From the cell containing the given text, extract its center point as (X, Y) coordinate. 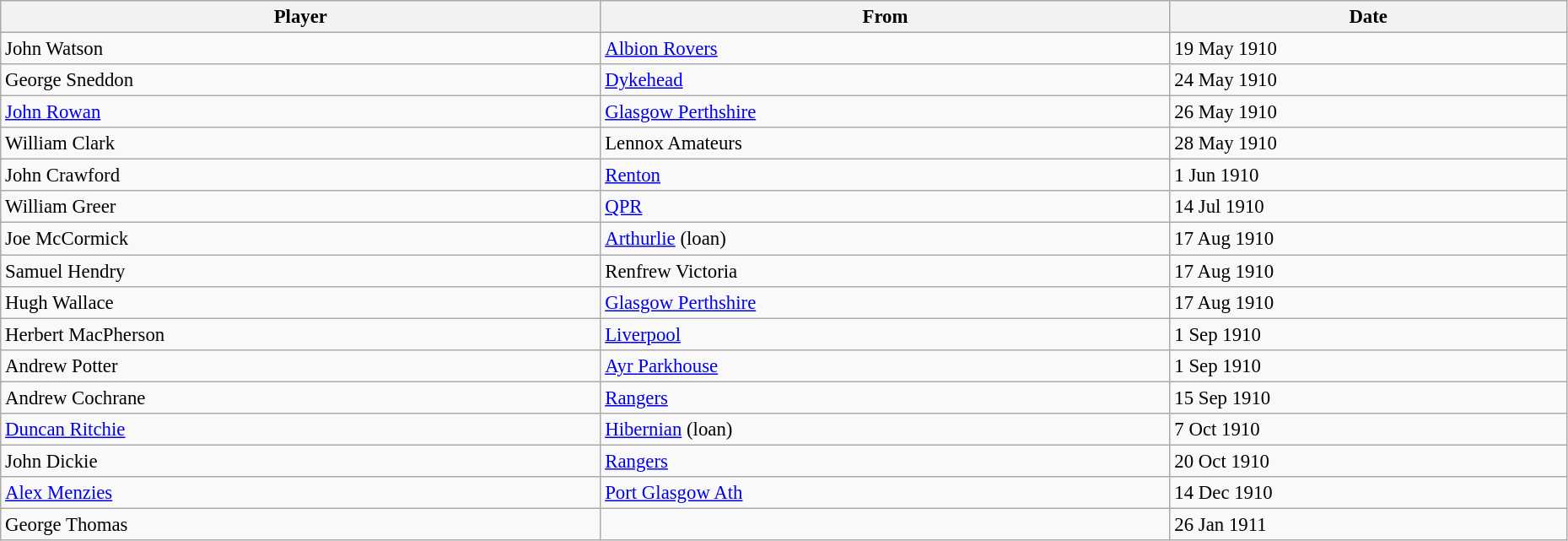
14 Jul 1910 (1368, 207)
Andrew Potter (300, 365)
John Dickie (300, 461)
Dykehead (886, 80)
Albion Rovers (886, 49)
George Sneddon (300, 80)
Samuel Hendry (300, 271)
Port Glasgow Ath (886, 493)
20 Oct 1910 (1368, 461)
Arthurlie (loan) (886, 239)
Renton (886, 176)
John Rowan (300, 112)
Liverpool (886, 334)
William Clark (300, 143)
Date (1368, 17)
Hibernian (loan) (886, 430)
Andrew Cochrane (300, 398)
From (886, 17)
28 May 1910 (1368, 143)
26 Jan 1911 (1368, 524)
George Thomas (300, 524)
26 May 1910 (1368, 112)
1 Jun 1910 (1368, 176)
Duncan Ritchie (300, 430)
7 Oct 1910 (1368, 430)
William Greer (300, 207)
24 May 1910 (1368, 80)
Hugh Wallace (300, 302)
Renfrew Victoria (886, 271)
Joe McCormick (300, 239)
QPR (886, 207)
19 May 1910 (1368, 49)
John Watson (300, 49)
Lennox Amateurs (886, 143)
Player (300, 17)
John Crawford (300, 176)
Herbert MacPherson (300, 334)
15 Sep 1910 (1368, 398)
14 Dec 1910 (1368, 493)
Ayr Parkhouse (886, 365)
Alex Menzies (300, 493)
